Return (x, y) of the center of cell containing provided text 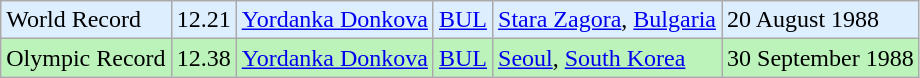
Olympic Record (86, 58)
12.21 (204, 20)
Seoul, South Korea (608, 58)
30 September 1988 (821, 58)
12.38 (204, 58)
World Record (86, 20)
Stara Zagora, Bulgaria (608, 20)
20 August 1988 (821, 20)
